Locate the cell with the specified text and output its [X, Y] center coordinate. 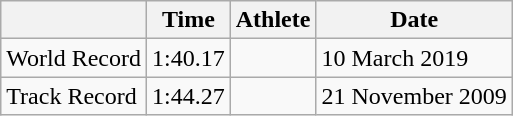
Date [414, 20]
1:44.27 [189, 96]
21 November 2009 [414, 96]
Track Record [74, 96]
1:40.17 [189, 58]
10 March 2019 [414, 58]
Athlete [273, 20]
Time [189, 20]
World Record [74, 58]
